Search for the cell housing the specified text and yield its (x, y) center coordinate. 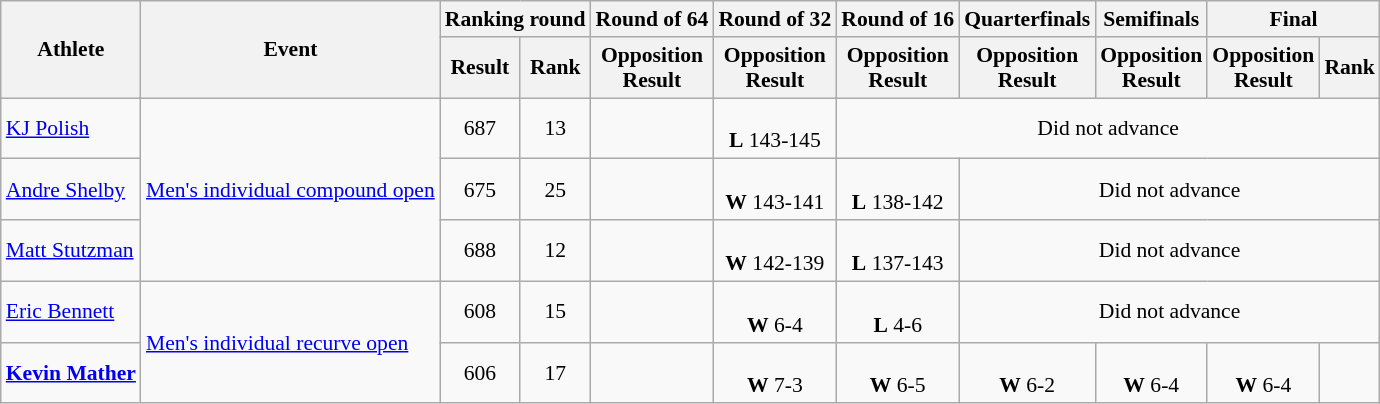
W 142-139 (774, 250)
Quarterfinals (1027, 19)
17 (555, 372)
W 143-141 (774, 190)
15 (555, 312)
Round of 16 (898, 19)
687 (480, 128)
Result (480, 68)
W 6-2 (1027, 372)
25 (555, 190)
675 (480, 190)
L 138-142 (898, 190)
Men's individual compound open (290, 190)
688 (480, 250)
Athlete (71, 50)
W 7-3 (774, 372)
Matt Stutzman (71, 250)
606 (480, 372)
Round of 32 (774, 19)
W 6-5 (898, 372)
608 (480, 312)
Round of 64 (652, 19)
13 (555, 128)
Final (1294, 19)
L 143-145 (774, 128)
12 (555, 250)
Event (290, 50)
Kevin Mather (71, 372)
L 4-6 (898, 312)
L 137-143 (898, 250)
Eric Bennett (71, 312)
Men's individual recurve open (290, 342)
KJ Polish (71, 128)
Ranking round (516, 19)
Semifinals (1151, 19)
Andre Shelby (71, 190)
